Pinpoint the cell where the given text exists, returning its [X, Y] midpoint coordinate. 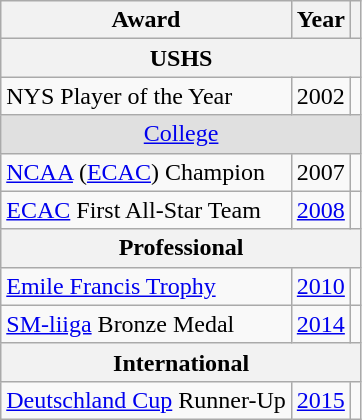
Professional [182, 248]
Award [146, 20]
2007 [320, 172]
NYS Player of the Year [146, 96]
2010 [320, 286]
2002 [320, 96]
SM-liiga Bronze Medal [146, 324]
College [182, 134]
2014 [320, 324]
2015 [320, 400]
Year [320, 20]
NCAA (ECAC) Champion [146, 172]
USHS [182, 58]
2008 [320, 210]
Deutschland Cup Runner-Up [146, 400]
International [182, 362]
Emile Francis Trophy [146, 286]
ECAC First All-Star Team [146, 210]
